Extract the [x, y] coordinate from the center of the cell holding the provided text.  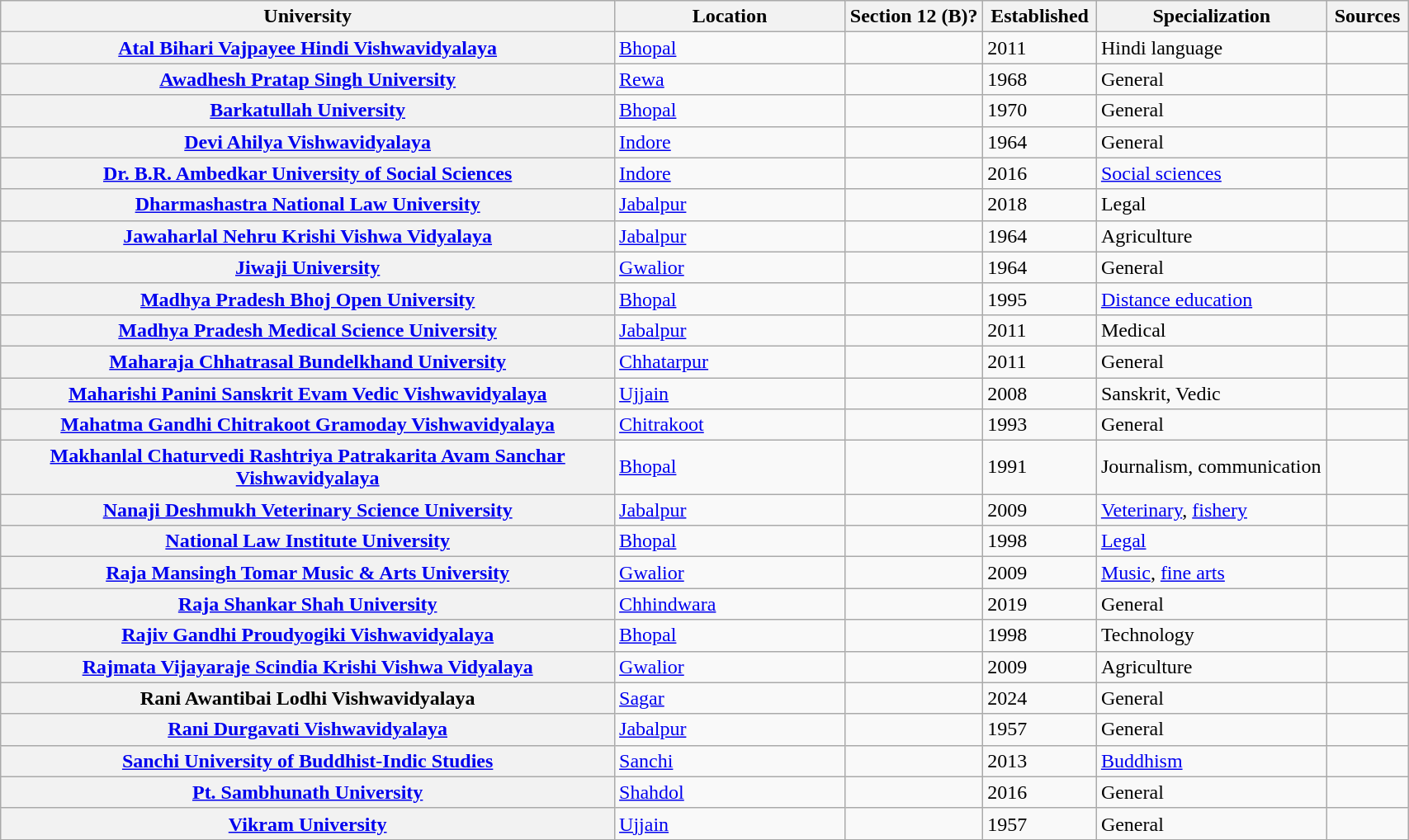
Vikram University [308, 823]
Specialization [1212, 17]
Rani Durgavati Vishwavidyalaya [308, 729]
Journalism, communication [1212, 467]
Chhindwara [730, 604]
Rani Awantibai Lodhi Vishwavidyalaya [308, 698]
Rajiv Gandhi Proudyogiki Vishwavidyalaya [308, 635]
Section 12 (B)? [913, 17]
Jiwaji University [308, 267]
Distance education [1212, 299]
2013 [1040, 761]
Social sciences [1212, 173]
Sanchi University of Buddhist-Indic Studies [308, 761]
Maharishi Panini Sanskrit Evam Vedic Vishwavidyalaya [308, 394]
1991 [1040, 467]
Jawaharlal Nehru Krishi Vishwa Vidyalaya [308, 236]
Buddhism [1212, 761]
Sources [1367, 17]
2018 [1040, 205]
2008 [1040, 394]
Medical [1212, 330]
Technology [1212, 635]
Raja Shankar Shah University [308, 604]
1968 [1040, 79]
Atal Bihari Vajpayee Hindi Vishwavidyalaya [308, 48]
Devi Ahilya Vishwavidyalaya [308, 142]
Sagar [730, 698]
Hindi language [1212, 48]
2024 [1040, 698]
Dharmashastra National Law University [308, 205]
Raja Mansingh Tomar Music & Arts University [308, 573]
Madhya Pradesh Bhoj Open University [308, 299]
Pt. Sambhunath University [308, 792]
1993 [1040, 425]
Shahdol [730, 792]
Chitrakoot [730, 425]
Madhya Pradesh Medical Science University [308, 330]
National Law Institute University [308, 541]
Established [1040, 17]
2019 [1040, 604]
Sanchi [730, 761]
Rajmata Vijayaraje Scindia Krishi Vishwa Vidyalaya [308, 667]
Makhanlal Chaturvedi Rashtriya Patrakarita Avam Sanchar Vishwavidyalaya [308, 467]
Music, fine arts [1212, 573]
Veterinary, fishery [1212, 510]
1970 [1040, 111]
Awadhesh Pratap Singh University [308, 79]
Maharaja Chhatrasal Bundelkhand University [308, 361]
Mahatma Gandhi Chitrakoot Gramoday Vishwavidyalaya [308, 425]
Sanskrit, Vedic [1212, 394]
Location [730, 17]
Dr. B.R. Ambedkar University of Social Sciences [308, 173]
Rewa [730, 79]
Nanaji Deshmukh Veterinary Science University [308, 510]
Barkatullah University [308, 111]
Chhatarpur [730, 361]
1995 [1040, 299]
University [308, 17]
